Determine the (x, y) coordinate at the center of the cell enclosing the given text.  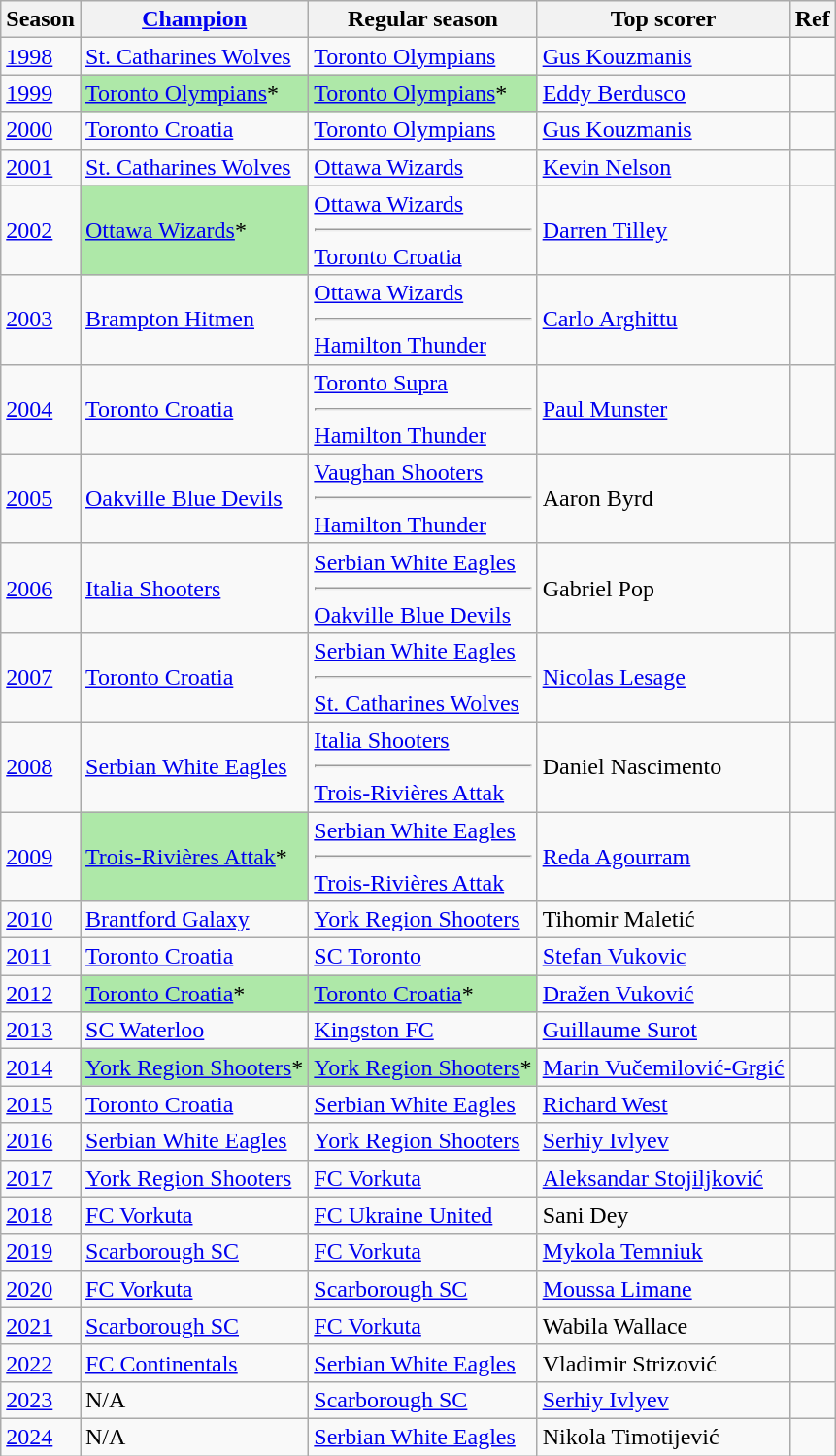
Gabriel Pop (663, 588)
Toronto SupraHamilton Thunder (423, 409)
Vladimir Strizović (663, 1363)
Mykola Temniuk (663, 1252)
Daniel Nascimento (663, 766)
Ottawa Wizards* (194, 230)
Ottawa WizardsHamilton Thunder (423, 320)
2010 (41, 920)
2016 (41, 1141)
Ottawa Wizards (423, 167)
2008 (41, 766)
Dražen Vuković (663, 994)
2005 (41, 498)
Champion (194, 19)
Aleksandar Stojiljković (663, 1178)
Darren Tilley (663, 230)
2020 (41, 1289)
Ref (812, 19)
2006 (41, 588)
Italia ShootersTrois-Rivières Attak (423, 766)
Serbian White EaglesTrois-Rivières Attak (423, 857)
FC Ukraine United (423, 1215)
2023 (41, 1400)
Reda Agourram (663, 857)
2022 (41, 1363)
1999 (41, 93)
Oakville Blue Devils (194, 498)
2024 (41, 1437)
Stefan Vukovic (663, 957)
Carlo Arghittu (663, 320)
2009 (41, 857)
Vaughan ShootersHamilton Thunder (423, 498)
2012 (41, 994)
2018 (41, 1215)
2003 (41, 320)
Kevin Nelson (663, 167)
2017 (41, 1178)
Serbian White EaglesSt. Catharines Wolves (423, 677)
Ottawa WizardsToronto Croatia (423, 230)
2011 (41, 957)
Brantford Galaxy (194, 920)
Eddy Berdusco (663, 93)
Regular season (423, 19)
2000 (41, 130)
Kingston FC (423, 1031)
SC Toronto (423, 957)
2001 (41, 167)
Sani Dey (663, 1215)
1998 (41, 56)
2019 (41, 1252)
Serbian White EaglesOakville Blue Devils (423, 588)
Trois-Rivières Attak* (194, 857)
Aaron Byrd (663, 498)
FC Continentals (194, 1363)
2002 (41, 230)
Top scorer (663, 19)
2014 (41, 1067)
SC Waterloo (194, 1031)
Season (41, 19)
Paul Munster (663, 409)
Guillaume Surot (663, 1031)
2013 (41, 1031)
Tihomir Maletić (663, 920)
Brampton Hitmen (194, 320)
2021 (41, 1326)
2015 (41, 1104)
2004 (41, 409)
Nicolas Lesage (663, 677)
2007 (41, 677)
Wabila Wallace (663, 1326)
Richard West (663, 1104)
Marin Vučemilović-Grgić (663, 1067)
Moussa Limane (663, 1289)
Italia Shooters (194, 588)
Nikola Timotijević (663, 1437)
